Identify which cell holds the provided text, then report its [x, y] central coordinate. 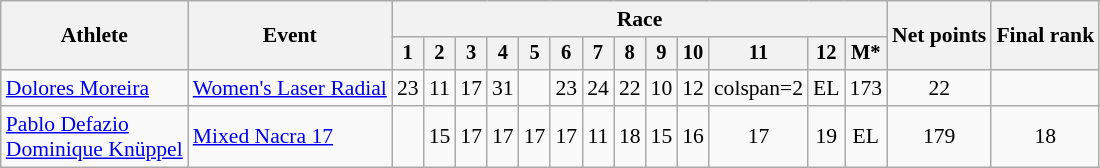
Women's Laser Radial [290, 88]
1 [408, 54]
8 [630, 54]
5 [535, 54]
Athlete [94, 36]
16 [693, 136]
19 [826, 136]
173 [866, 88]
4 [503, 54]
24 [598, 88]
2 [440, 54]
6 [566, 54]
Event [290, 36]
M* [866, 54]
3 [471, 54]
179 [939, 136]
Dolores Moreira [94, 88]
Pablo DefazioDominique Knüppel [94, 136]
Mixed Nacra 17 [290, 136]
9 [662, 54]
colspan=2 [758, 88]
Final rank [1045, 36]
Race [640, 19]
31 [503, 88]
7 [598, 54]
Net points [939, 36]
